Return (X, Y) of the center of cell containing provided text 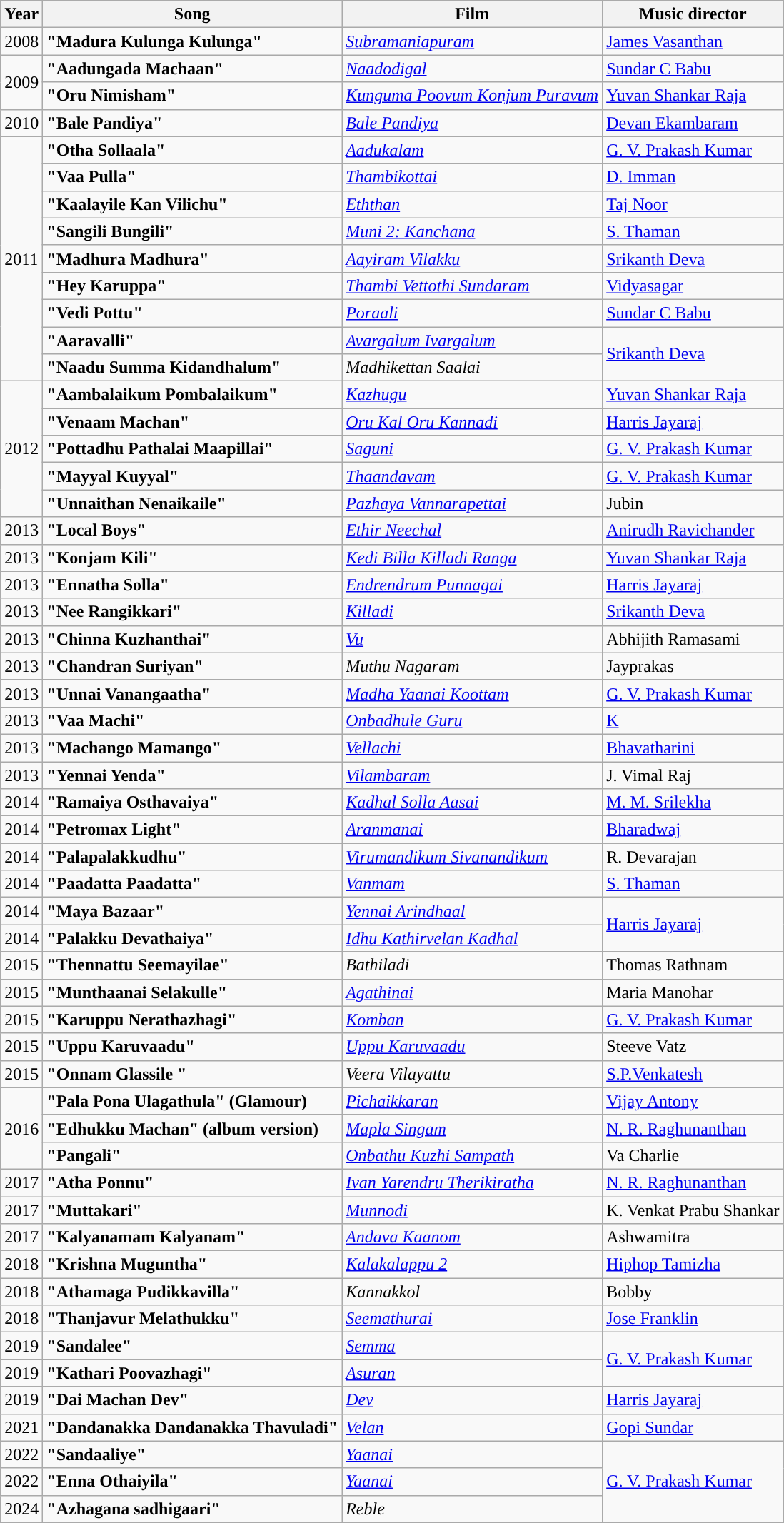
Devan Ekambaram (693, 123)
"Unnaithan Nenaikaile" (193, 503)
Steeve Vatz (693, 1047)
Muni 2: Kanchana (473, 231)
"Vedi Pottu" (193, 313)
Ethir Neechal (473, 531)
"Athamaga Pudikkavilla" (193, 1292)
Uppu Karuvaadu (473, 1047)
"Muttakari" (193, 1210)
Jayprakas (693, 666)
K (693, 720)
"Sandalee" (193, 1346)
Muthu Nagaram (473, 666)
"Dandanakka Dandanakka Thavuladi" (193, 1427)
"Petromax Light" (193, 830)
Taj Noor (693, 204)
Onbathu Kuzhi Sampath (473, 1155)
2016 (21, 1128)
"Pangali" (193, 1155)
Aadukalam (473, 150)
"Aambalaikum Pombalaikum" (193, 395)
Kadhal Solla Aasai (473, 803)
Asuran (473, 1373)
"Munthaanai Selakulle" (193, 992)
Saguni (473, 449)
"Maya Bazaar" (193, 911)
Bobby (693, 1292)
"Pottadhu Pathalai Maapillai" (193, 449)
2010 (21, 123)
Ashwamitra (693, 1237)
"Unnai Vanangaatha" (193, 693)
"Enna Othaiyila" (193, 1482)
"Madura Kulunga Kulunga" (193, 41)
"Vaa Machi" (193, 720)
Yennai Arindhaal (473, 911)
Idhu Kathirvelan Kadhal (473, 938)
2012 (21, 449)
M. M. Srilekha (693, 803)
Kalakalappu 2 (473, 1265)
R. Devarajan (693, 857)
Bhavatharini (693, 748)
Vu (473, 639)
Semma (473, 1346)
Virumandikum Sivanandikum (473, 857)
Reble (473, 1509)
D. Imman (693, 177)
"Bale Pandiya" (193, 123)
"Nee Rangikkari" (193, 612)
Year (21, 14)
2008 (21, 41)
Vellachi (473, 748)
"Otha Sollaala" (193, 150)
Vidyasagar (693, 286)
"Mayyal Kuyyal" (193, 476)
Avargalum Ivargalum (473, 341)
2009 (21, 82)
Hiphop Tamizha (693, 1265)
Kunguma Poovum Konjum Puravum (473, 96)
"Yennai Yenda" (193, 775)
Dev (473, 1400)
"Hey Karuppa" (193, 286)
Thomas Rathnam (693, 965)
Anirudh Ravichander (693, 531)
"Konjam Kili" (193, 558)
Endrendrum Punnagai (473, 585)
"Krishna Muguntha" (193, 1265)
Kedi Billa Killadi Ranga (473, 558)
Vijay Antony (693, 1101)
Onbadhule Guru (473, 720)
"Paadatta Paadatta" (193, 884)
"Dai Machan Dev" (193, 1400)
Andava Kaanom (473, 1237)
"Palakku Devathaiya" (193, 938)
K. Venkat Prabu Shankar (693, 1210)
S.P.Venkatesh (693, 1074)
Thaandavam (473, 476)
"Aadungada Machaan" (193, 69)
Bharadwaj (693, 830)
Aayiram Vilakku (473, 258)
Gopi Sundar (693, 1427)
Song (193, 14)
"Sangili Bungili" (193, 231)
Madha Yaanai Koottam (473, 693)
"Sandaaliye" (193, 1454)
"Madhura Madhura" (193, 258)
Agathinai (473, 992)
"Uppu Karuvaadu" (193, 1047)
"Local Boys" (193, 531)
Komban (473, 1020)
"Karuppu Nerathazhagi" (193, 1020)
Bale Pandiya (473, 123)
"Vaa Pulla" (193, 177)
"Atha Ponnu" (193, 1182)
"Kathari Poovazhagi" (193, 1373)
Aranmanai (473, 830)
Film (473, 14)
2011 (21, 258)
Munnodi (473, 1210)
"Palapalakkudhu" (193, 857)
Thambikottai (473, 177)
Pichaikkaran (473, 1101)
Ivan Yarendru Therikiratha (473, 1182)
"Kalyanamam Kalyanam" (193, 1237)
Thambi Vettothi Sundaram (473, 286)
"Aaravalli" (193, 341)
Veera Vilayattu (473, 1074)
Velan (473, 1427)
Seemathurai (473, 1319)
"Edhukku Machan" (album version) (193, 1128)
"Chinna Kuzhanthai" (193, 639)
J. Vimal Raj (693, 775)
"Thennattu Seemayilae" (193, 965)
Eththan (473, 204)
Kannakkol (473, 1292)
James Vasanthan (693, 41)
2024 (21, 1509)
Kazhugu (473, 395)
"Kaalayile Kan Vilichu" (193, 204)
"Thanjavur Melathukku" (193, 1319)
Poraali (473, 313)
"Chandran Suriyan" (193, 666)
Music director (693, 14)
Madhikettan Saalai (473, 368)
"Oru Nimisham" (193, 96)
Killadi (473, 612)
Vilambaram (473, 775)
Oru Kal Oru Kannadi (473, 422)
"Ennatha Solla" (193, 585)
"Machango Mamango" (193, 748)
Subramaniapuram (473, 41)
Maria Manohar (693, 992)
Jubin (693, 503)
"Azhagana sadhigaari" (193, 1509)
Vanmam (473, 884)
2021 (21, 1427)
"Pala Pona Ulagathula" (Glamour) (193, 1101)
Pazhaya Vannarapettai (473, 503)
"Ramaiya Osthavaiya" (193, 803)
Naadodigal (473, 69)
Bathiladi (473, 965)
Va Charlie (693, 1155)
Mapla Singam (473, 1128)
"Naadu Summa Kidandhalum" (193, 368)
Jose Franklin (693, 1319)
Abhijith Ramasami (693, 639)
"Onnam Glassile " (193, 1074)
"Venaam Machan" (193, 422)
